Provide the (X, Y) coordinate of the cell's center where the given text is located.  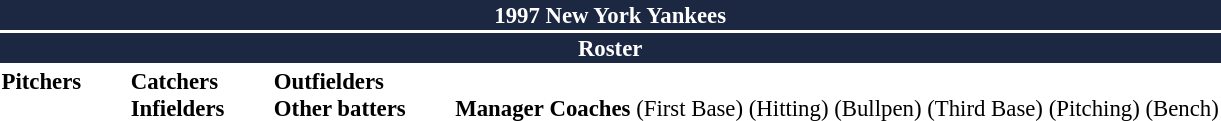
1997 New York Yankees (610, 15)
Roster (610, 48)
